Output the [X, Y] coordinate of the center of the cell containing the given text.  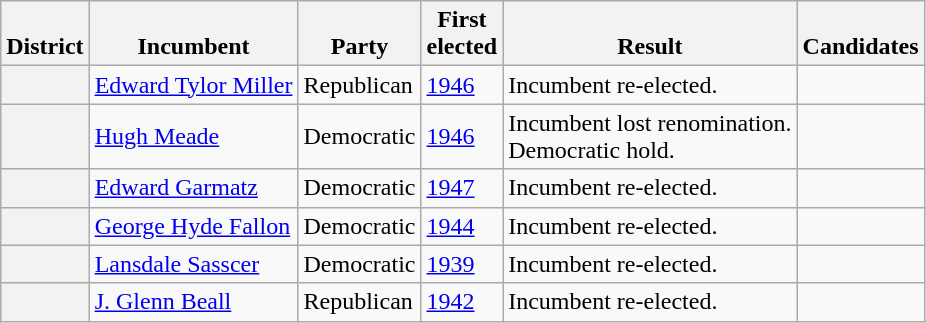
Incumbent [194, 34]
Party [360, 34]
District [45, 34]
1944 [462, 226]
Incumbent lost renomination.Democratic hold. [650, 136]
1942 [462, 302]
Edward Tylor Miller [194, 85]
Hugh Meade [194, 136]
Lansdale Sasscer [194, 264]
George Hyde Fallon [194, 226]
1939 [462, 264]
Firstelected [462, 34]
Edward Garmatz [194, 188]
1947 [462, 188]
Result [650, 34]
J. Glenn Beall [194, 302]
Candidates [860, 34]
